Provide the [x, y] coordinate of the cell's center where the given text is located.  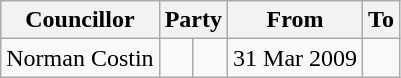
Party [193, 20]
Norman Costin [80, 58]
To [382, 20]
31 Mar 2009 [296, 58]
From [296, 20]
Councillor [80, 20]
